Return [x, y] of the center of cell containing provided text 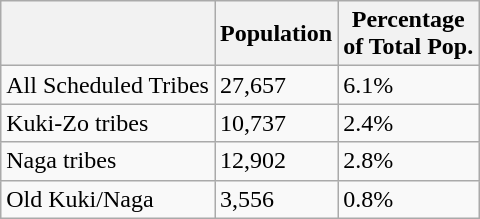
2.4% [408, 123]
Kuki-Zo tribes [108, 123]
Naga tribes [108, 161]
12,902 [276, 161]
2.8% [408, 161]
0.8% [408, 199]
Percentageof Total Pop. [408, 34]
6.1% [408, 85]
All Scheduled Tribes [108, 85]
Old Kuki/Naga [108, 199]
27,657 [276, 85]
Population [276, 34]
3,556 [276, 199]
10,737 [276, 123]
